Identify which cell holds the provided text, then report its (X, Y) central coordinate. 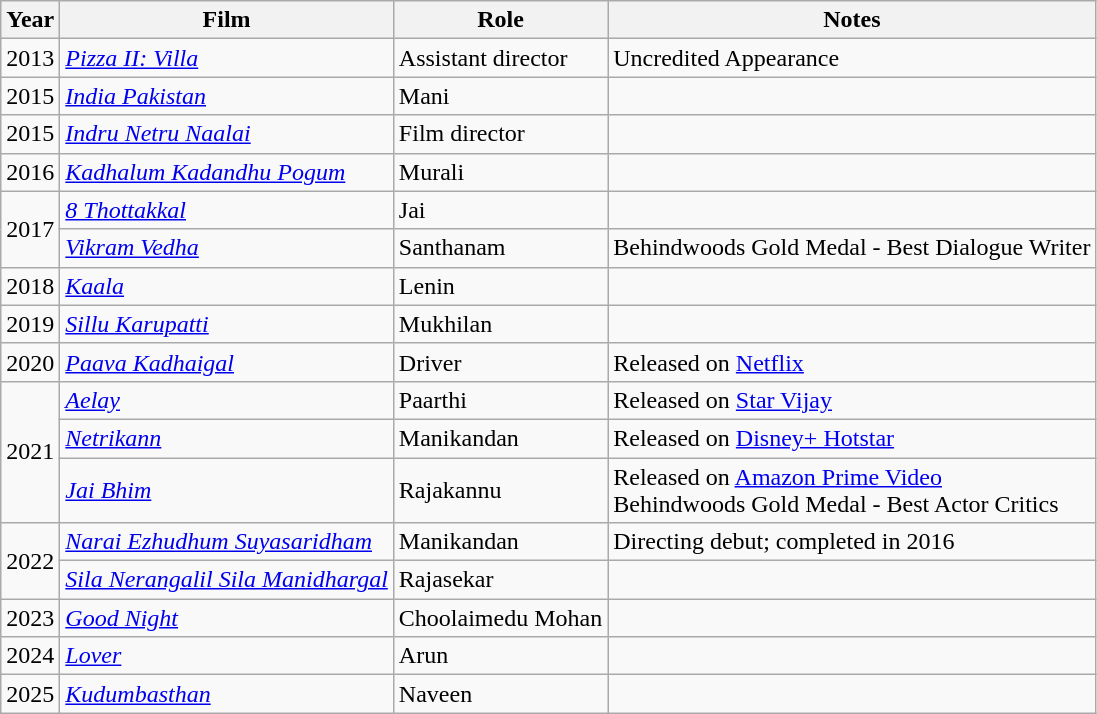
Assistant director (500, 58)
Jai Bhim (227, 490)
Rajasekar (500, 580)
Aelay (227, 400)
Kaala (227, 286)
Mani (500, 96)
Kadhalum Kadandhu Pogum (227, 172)
Lover (227, 656)
2020 (30, 362)
2024 (30, 656)
India Pakistan (227, 96)
Jai (500, 210)
Notes (852, 20)
Sila Nerangalil Sila Manidhargal (227, 580)
2016 (30, 172)
2017 (30, 229)
Naveen (500, 694)
Pizza II: Villa (227, 58)
Sillu Karupatti (227, 324)
Paarthi (500, 400)
Vikram Vedha (227, 248)
2013 (30, 58)
Directing debut; completed in 2016 (852, 542)
Film (227, 20)
Paava Kadhaigal (227, 362)
Role (500, 20)
2021 (30, 452)
Kudumbasthan (227, 694)
2018 (30, 286)
Driver (500, 362)
8 Thottakkal (227, 210)
Rajakannu (500, 490)
Released on Star Vijay (852, 400)
Netrikann (227, 438)
Behindwoods Gold Medal - Best Dialogue Writer (852, 248)
Released on Amazon Prime VideoBehindwoods Gold Medal - Best Actor Critics (852, 490)
Arun (500, 656)
Indru Netru Naalai (227, 134)
Released on Disney+ Hotstar (852, 438)
Film director (500, 134)
Santhanam (500, 248)
2023 (30, 618)
Uncredited Appearance (852, 58)
2022 (30, 561)
2025 (30, 694)
Lenin (500, 286)
Narai Ezhudhum Suyasaridham (227, 542)
Murali (500, 172)
2019 (30, 324)
Choolaimedu Mohan (500, 618)
Year (30, 20)
Released on Netflix (852, 362)
Mukhilan (500, 324)
Good Night (227, 618)
